Detect which cell encompasses the target text, then output its (x, y) center coordinate. 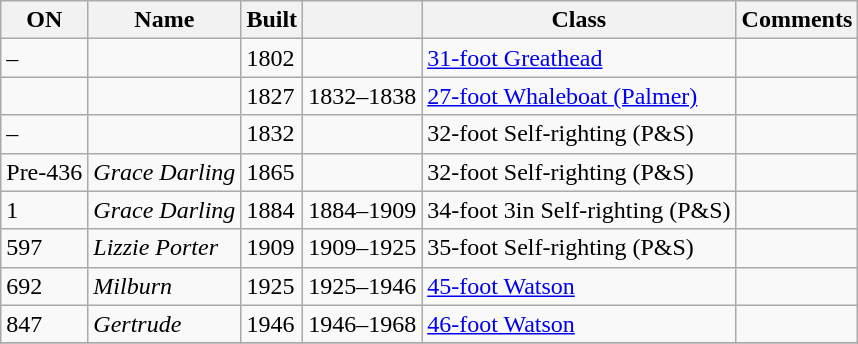
1884 (272, 210)
ON (44, 20)
692 (44, 286)
Comments (797, 20)
Built (272, 20)
31-foot Greathead (579, 58)
1909 (272, 248)
Milburn (164, 286)
46-foot Watson (579, 324)
1946–1968 (362, 324)
34-foot 3in Self-righting (P&S) (579, 210)
1946 (272, 324)
35-foot Self-righting (P&S) (579, 248)
Pre-436 (44, 172)
1925–1946 (362, 286)
Name (164, 20)
1827 (272, 96)
847 (44, 324)
1865 (272, 172)
1802 (272, 58)
1884–1909 (362, 210)
1909–1925 (362, 248)
27-foot Whaleboat (Palmer) (579, 96)
Class (579, 20)
Lizzie Porter (164, 248)
1 (44, 210)
45-foot Watson (579, 286)
1832–1838 (362, 96)
Gertrude (164, 324)
1832 (272, 134)
597 (44, 248)
1925 (272, 286)
